Locate the cell with the specified text and output its (X, Y) center coordinate. 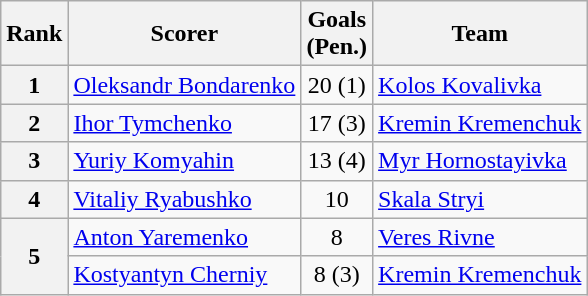
3 (34, 161)
Scorer (184, 34)
Yuriy Komyahin (184, 161)
2 (34, 123)
Skala Stryi (480, 199)
Team (480, 34)
Kolos Kovalivka (480, 85)
4 (34, 199)
13 (4) (337, 161)
8 (3) (337, 275)
8 (337, 237)
Vitaliy Ryabushko (184, 199)
10 (337, 199)
5 (34, 256)
Goals(Pen.) (337, 34)
Oleksandr Bondarenko (184, 85)
Ihor Tymchenko (184, 123)
17 (3) (337, 123)
Myr Hornostayivka (480, 161)
Kostyantyn Cherniy (184, 275)
Anton Yaremenko (184, 237)
Rank (34, 34)
Veres Rivne (480, 237)
1 (34, 85)
20 (1) (337, 85)
